Pinpoint the cell where the given text exists, returning its [X, Y] midpoint coordinate. 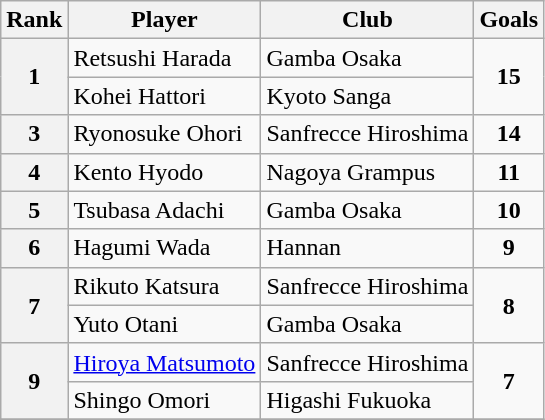
Rank [34, 20]
1 [34, 77]
Retsushi Harada [164, 58]
Rikuto Katsura [164, 286]
Club [368, 20]
11 [509, 172]
Kohei Hattori [164, 96]
Ryonosuke Ohori [164, 134]
Higashi Fukuoka [368, 400]
14 [509, 134]
Yuto Otani [164, 324]
4 [34, 172]
10 [509, 210]
Hagumi Wada [164, 248]
15 [509, 77]
8 [509, 305]
Kyoto Sanga [368, 96]
Hannan [368, 248]
3 [34, 134]
Shingo Omori [164, 400]
5 [34, 210]
Player [164, 20]
6 [34, 248]
Nagoya Grampus [368, 172]
Tsubasa Adachi [164, 210]
Hiroya Matsumoto [164, 362]
Kento Hyodo [164, 172]
Goals [509, 20]
